Return the (x, y) coordinate for the center point of the cell that contains the specified text.  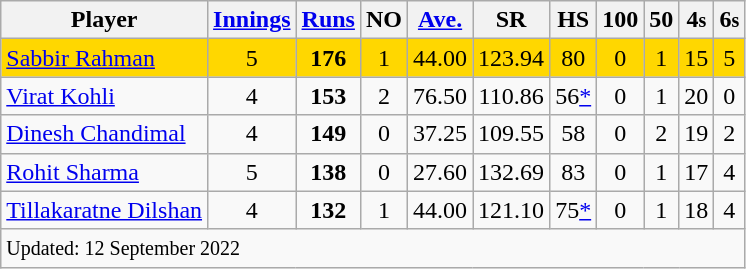
27.60 (440, 172)
56* (574, 96)
Dinesh Chandimal (104, 134)
37.25 (440, 134)
149 (328, 134)
138 (328, 172)
18 (696, 210)
100 (620, 20)
Virat Kohli (104, 96)
83 (574, 172)
SR (512, 20)
176 (328, 58)
6s (730, 20)
17 (696, 172)
Player (104, 20)
153 (328, 96)
75* (574, 210)
110.86 (512, 96)
132 (328, 210)
Ave. (440, 20)
Updated: 12 September 2022 (373, 248)
15 (696, 58)
58 (574, 134)
76.50 (440, 96)
Rohit Sharma (104, 172)
123.94 (512, 58)
121.10 (512, 210)
4s (696, 20)
19 (696, 134)
20 (696, 96)
HS (574, 20)
Innings (252, 20)
50 (662, 20)
Sabbir Rahman (104, 58)
Runs (328, 20)
109.55 (512, 134)
80 (574, 58)
132.69 (512, 172)
NO (384, 20)
Tillakaratne Dilshan (104, 210)
